Output the (x, y) coordinate of the center of the cell containing the given text.  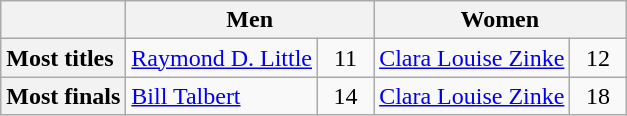
11 (346, 58)
Men (250, 20)
18 (598, 96)
Most titles (64, 58)
Women (500, 20)
14 (346, 96)
Raymond D. Little (222, 58)
Bill Talbert (222, 96)
12 (598, 58)
Most finals (64, 96)
